Return the [x, y] coordinate for the center point of the cell that contains the specified text.  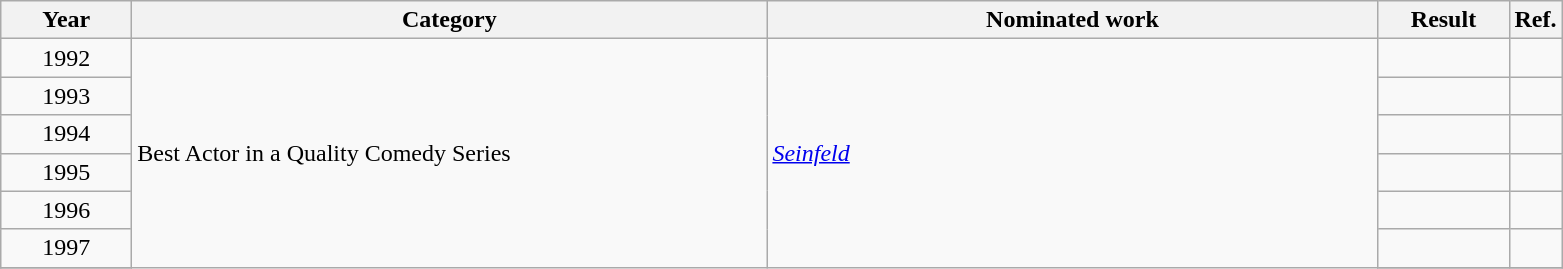
1995 [66, 172]
1993 [66, 96]
Best Actor in a Quality Comedy Series [450, 153]
Year [66, 20]
1992 [66, 58]
1994 [66, 134]
1996 [66, 210]
Result [1444, 20]
Category [450, 20]
Ref. [1536, 20]
Seinfeld [1072, 153]
1997 [66, 248]
Nominated work [1072, 20]
